From the cell containing the given text, extract its center point as (X, Y) coordinate. 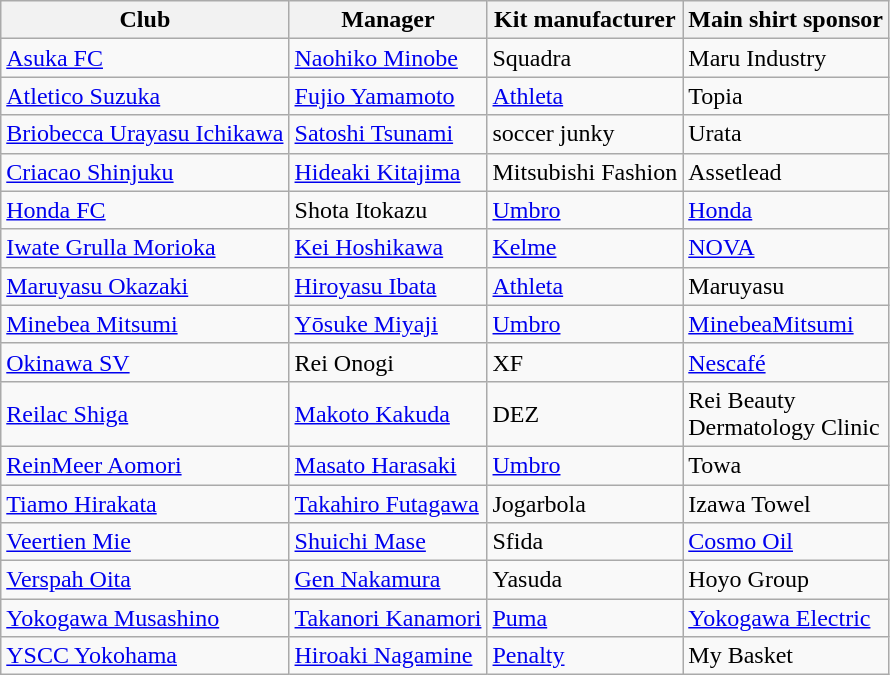
Hideaki Kitajima (388, 172)
Izawa Towel (786, 503)
Puma (585, 618)
Manager (388, 20)
Yasuda (585, 580)
My Basket (786, 656)
Sfida (585, 542)
Hiroyasu Ibata (388, 286)
Yokogawa Musashino (145, 618)
Kit manufacturer (585, 20)
Mitsubishi Fashion (585, 172)
Honda (786, 210)
Satoshi Tsunami (388, 134)
Okinawa SV (145, 362)
Rei Onogi (388, 362)
Naohiko Minobe (388, 58)
Kei Hoshikawa (388, 248)
Asuka FC (145, 58)
XF (585, 362)
Rei BeautyDermatology Clinic (786, 414)
Iwate Grulla Morioka (145, 248)
Maruyasu Okazaki (145, 286)
Honda FC (145, 210)
Criacao Shinjuku (145, 172)
Assetlead (786, 172)
Makoto Kakuda (388, 414)
Urata (786, 134)
Hoyo Group (786, 580)
Gen Nakamura (388, 580)
Kelme (585, 248)
Yokogawa Electric (786, 618)
Main shirt sponsor (786, 20)
Atletico Suzuka (145, 96)
Verspah Oita (145, 580)
Maru Industry (786, 58)
Club (145, 20)
NOVA (786, 248)
ReinMeer Aomori (145, 465)
Shuichi Mase (388, 542)
Towa (786, 465)
Briobecca Urayasu Ichikawa (145, 134)
Tiamo Hirakata (145, 503)
soccer junky (585, 134)
YSCC Yokohama (145, 656)
Nescafé (786, 362)
Hiroaki Nagamine (388, 656)
Shota Itokazu (388, 210)
Masato Harasaki (388, 465)
Penalty (585, 656)
Topia (786, 96)
Squadra (585, 58)
Reilac Shiga (145, 414)
Minebea Mitsumi (145, 324)
Yōsuke Miyaji (388, 324)
Takahiro Futagawa (388, 503)
MinebeaMitsumi (786, 324)
Jogarbola (585, 503)
Fujio Yamamoto (388, 96)
DEZ (585, 414)
Veertien Mie (145, 542)
Takanori Kanamori (388, 618)
Maruyasu (786, 286)
Cosmo Oil (786, 542)
